Capture the cell that displays the provided text and extract its [x, y] central coordinate. 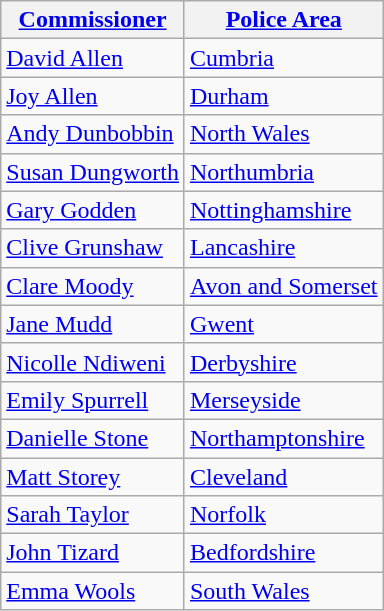
Derbyshire [284, 362]
Gwent [284, 324]
Commissioner [93, 20]
Danielle Stone [93, 438]
South Wales [284, 591]
Andy Dunbobbin [93, 134]
Sarah Taylor [93, 515]
Gary Godden [93, 210]
Susan Dungworth [93, 172]
Lancashire [284, 248]
Jane Mudd [93, 324]
Matt Storey [93, 477]
Norfolk [284, 515]
Avon and Somerset [284, 286]
Cumbria [284, 58]
Emma Wools [93, 591]
Cleveland [284, 477]
Clare Moody [93, 286]
Clive Grunshaw [93, 248]
Merseyside [284, 400]
John Tizard [93, 553]
Police Area [284, 20]
Durham [284, 96]
North Wales [284, 134]
Northamptonshire [284, 438]
Bedfordshire [284, 553]
Northumbria [284, 172]
Nicolle Ndiweni [93, 362]
Joy Allen [93, 96]
Emily Spurrell [93, 400]
Nottinghamshire [284, 210]
David Allen [93, 58]
